From the cell containing the given text, extract its center point as (x, y) coordinate. 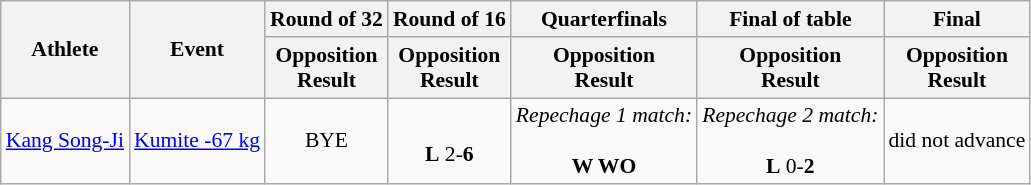
did not advance (958, 142)
Quarterfinals (604, 19)
Final of table (790, 19)
Athlete (65, 50)
Round of 32 (326, 19)
Event (197, 50)
Repechage 2 match:L 0-2 (790, 142)
Final (958, 19)
Repechage 1 match:W WO (604, 142)
Kang Song-Ji (65, 142)
L 2-6 (450, 142)
Kumite -67 kg (197, 142)
Round of 16 (450, 19)
BYE (326, 142)
